Capture the cell that displays the provided text and extract its [x, y] central coordinate. 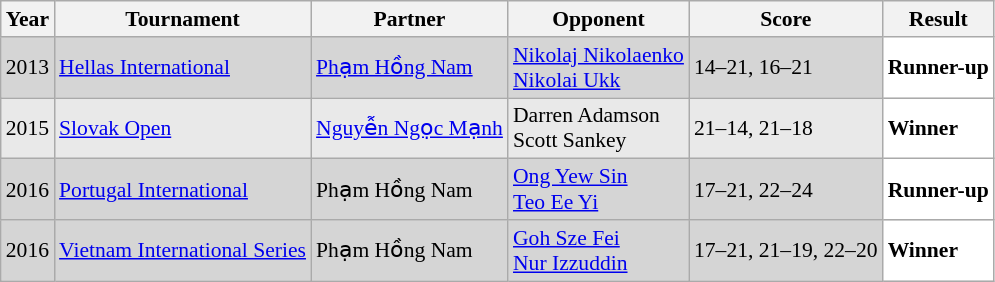
Darren Adamson Scott Sankey [598, 128]
Nguyễn Ngọc Mạnh [410, 128]
Partner [410, 19]
Opponent [598, 19]
Score [786, 19]
Hellas International [182, 68]
Result [938, 19]
Nikolaj Nikolaenko Nikolai Ukk [598, 68]
2015 [28, 128]
Ong Yew Sin Teo Ee Yi [598, 190]
Vietnam International Series [182, 250]
14–21, 16–21 [786, 68]
Tournament [182, 19]
17–21, 21–19, 22–20 [786, 250]
2013 [28, 68]
Slovak Open [182, 128]
Year [28, 19]
17–21, 22–24 [786, 190]
21–14, 21–18 [786, 128]
Goh Sze Fei Nur Izzuddin [598, 250]
Portugal International [182, 190]
